Locate the cell with the specified text and output its [X, Y] center coordinate. 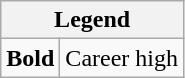
Legend [92, 20]
Career high [122, 58]
Bold [30, 58]
